Search for the cell housing the specified text and yield its [x, y] center coordinate. 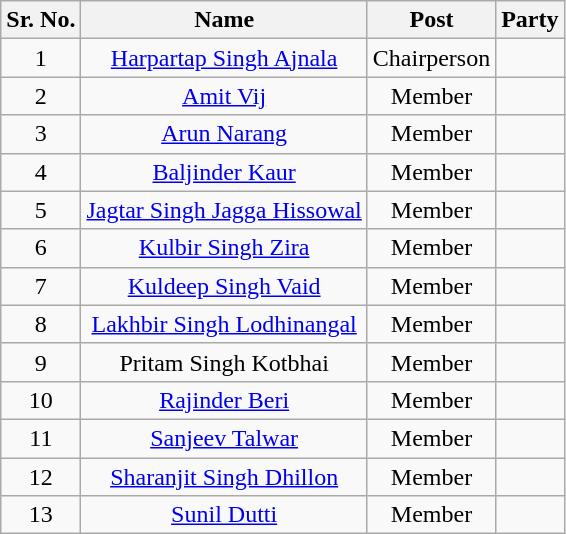
Baljinder Kaur [224, 172]
4 [41, 172]
Party [530, 20]
Rajinder Beri [224, 400]
1 [41, 58]
5 [41, 210]
11 [41, 438]
10 [41, 400]
9 [41, 362]
12 [41, 477]
7 [41, 286]
Pritam Singh Kotbhai [224, 362]
Name [224, 20]
3 [41, 134]
Sharanjit Singh Dhillon [224, 477]
Kuldeep Singh Vaid [224, 286]
Sr. No. [41, 20]
Amit Vij [224, 96]
13 [41, 515]
6 [41, 248]
Sanjeev Talwar [224, 438]
Kulbir Singh Zira [224, 248]
Chairperson [431, 58]
Lakhbir Singh Lodhinangal [224, 324]
Post [431, 20]
Harpartap Singh Ajnala [224, 58]
Sunil Dutti [224, 515]
2 [41, 96]
Arun Narang [224, 134]
8 [41, 324]
Jagtar Singh Jagga Hissowal [224, 210]
